Capture the cell that displays the provided text and extract its (x, y) central coordinate. 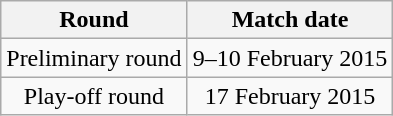
Preliminary round (94, 58)
Match date (290, 20)
17 February 2015 (290, 96)
9–10 February 2015 (290, 58)
Round (94, 20)
Play-off round (94, 96)
